Identify which cell holds the provided text, then report its (x, y) central coordinate. 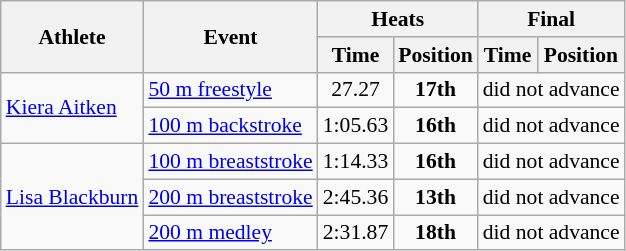
Final (552, 19)
200 m breaststroke (230, 197)
2:45.36 (356, 197)
1:14.33 (356, 162)
100 m breaststroke (230, 162)
13th (435, 197)
Event (230, 36)
1:05.63 (356, 126)
Lisa Blackburn (72, 198)
100 m backstroke (230, 126)
Heats (398, 19)
Athlete (72, 36)
Kiera Aitken (72, 108)
2:31.87 (356, 233)
200 m medley (230, 233)
50 m freestyle (230, 90)
18th (435, 233)
17th (435, 90)
27.27 (356, 90)
